Capture the cell that displays the provided text and extract its [x, y] central coordinate. 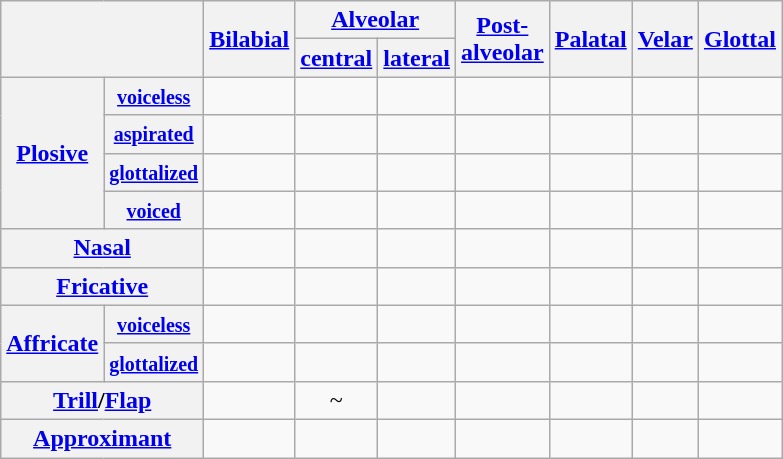
Nasal [102, 248]
Glottal [740, 39]
Bilabial [250, 39]
Fricative [102, 286]
voiced [154, 210]
aspirated [154, 134]
~ [336, 400]
central [336, 58]
Post-alveolar [503, 39]
Palatal [590, 39]
Plosive [52, 153]
Velar [665, 39]
Trill/Flap [102, 400]
Alveolar [376, 20]
Approximant [102, 438]
Affricate [52, 343]
lateral [417, 58]
